Pinpoint the cell where the given text exists, returning its (x, y) midpoint coordinate. 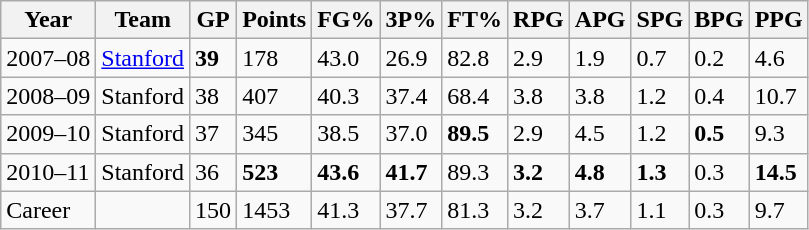
Team (143, 20)
37.0 (411, 134)
36 (214, 172)
150 (214, 210)
0.7 (660, 58)
0.2 (719, 58)
2009–10 (48, 134)
38.5 (346, 134)
2008–09 (48, 96)
37 (214, 134)
89.3 (475, 172)
1453 (274, 210)
BPG (719, 20)
1.1 (660, 210)
3P% (411, 20)
41.3 (346, 210)
1.9 (600, 58)
43.0 (346, 58)
Year (48, 20)
4.8 (600, 172)
37.7 (411, 210)
3.7 (600, 210)
41.7 (411, 172)
10.7 (778, 96)
39 (214, 58)
68.4 (475, 96)
Points (274, 20)
89.5 (475, 134)
SPG (660, 20)
523 (274, 172)
43.6 (346, 172)
FT% (475, 20)
4.5 (600, 134)
345 (274, 134)
82.8 (475, 58)
37.4 (411, 96)
407 (274, 96)
26.9 (411, 58)
9.7 (778, 210)
178 (274, 58)
9.3 (778, 134)
4.6 (778, 58)
RPG (539, 20)
40.3 (346, 96)
APG (600, 20)
0.4 (719, 96)
81.3 (475, 210)
2010–11 (48, 172)
Career (48, 210)
1.3 (660, 172)
38 (214, 96)
GP (214, 20)
0.5 (719, 134)
2007–08 (48, 58)
PPG (778, 20)
14.5 (778, 172)
FG% (346, 20)
